Identify which cell holds the provided text, then report its [x, y] central coordinate. 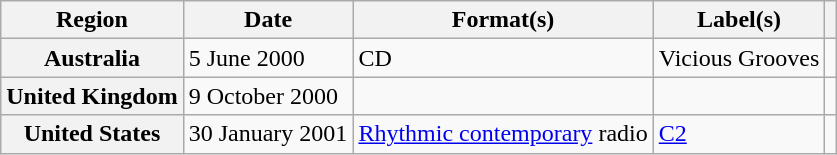
Format(s) [503, 20]
30 January 2001 [268, 134]
CD [503, 58]
9 October 2000 [268, 96]
Australia [92, 58]
Rhythmic contemporary radio [503, 134]
5 June 2000 [268, 58]
Label(s) [739, 20]
Vicious Grooves [739, 58]
Region [92, 20]
United States [92, 134]
United Kingdom [92, 96]
Date [268, 20]
C2 [739, 134]
